Search for the cell housing the specified text and yield its (X, Y) center coordinate. 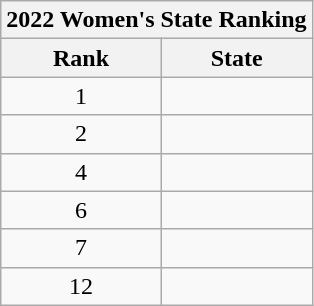
7 (81, 248)
12 (81, 286)
1 (81, 96)
2 (81, 134)
4 (81, 172)
2022 Women's State Ranking (156, 20)
Rank (81, 58)
State (236, 58)
6 (81, 210)
